From the cell containing the given text, extract its center point as (x, y) coordinate. 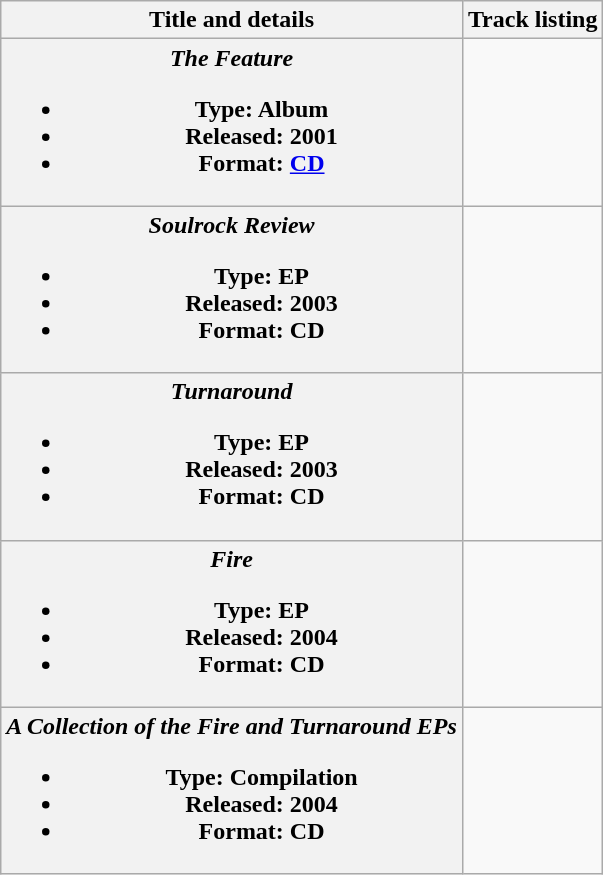
FireType: EPReleased: 2004Format: CD (232, 624)
Track listing (532, 20)
Title and details (232, 20)
The FeatureType: AlbumReleased: 2001Format: CD (232, 122)
Soulrock ReviewType: EPReleased: 2003Format: CD (232, 290)
TurnaroundType: EPReleased: 2003Format: CD (232, 456)
A Collection of the Fire and Turnaround EPsType: CompilationReleased: 2004Format: CD (232, 790)
